For the text-containing cell, return its midpoint in (X, Y) coordinate format. 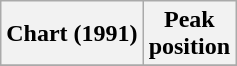
Peakposition (189, 34)
Chart (1991) (72, 34)
